Pinpoint the cell where the given text exists, returning its [x, y] midpoint coordinate. 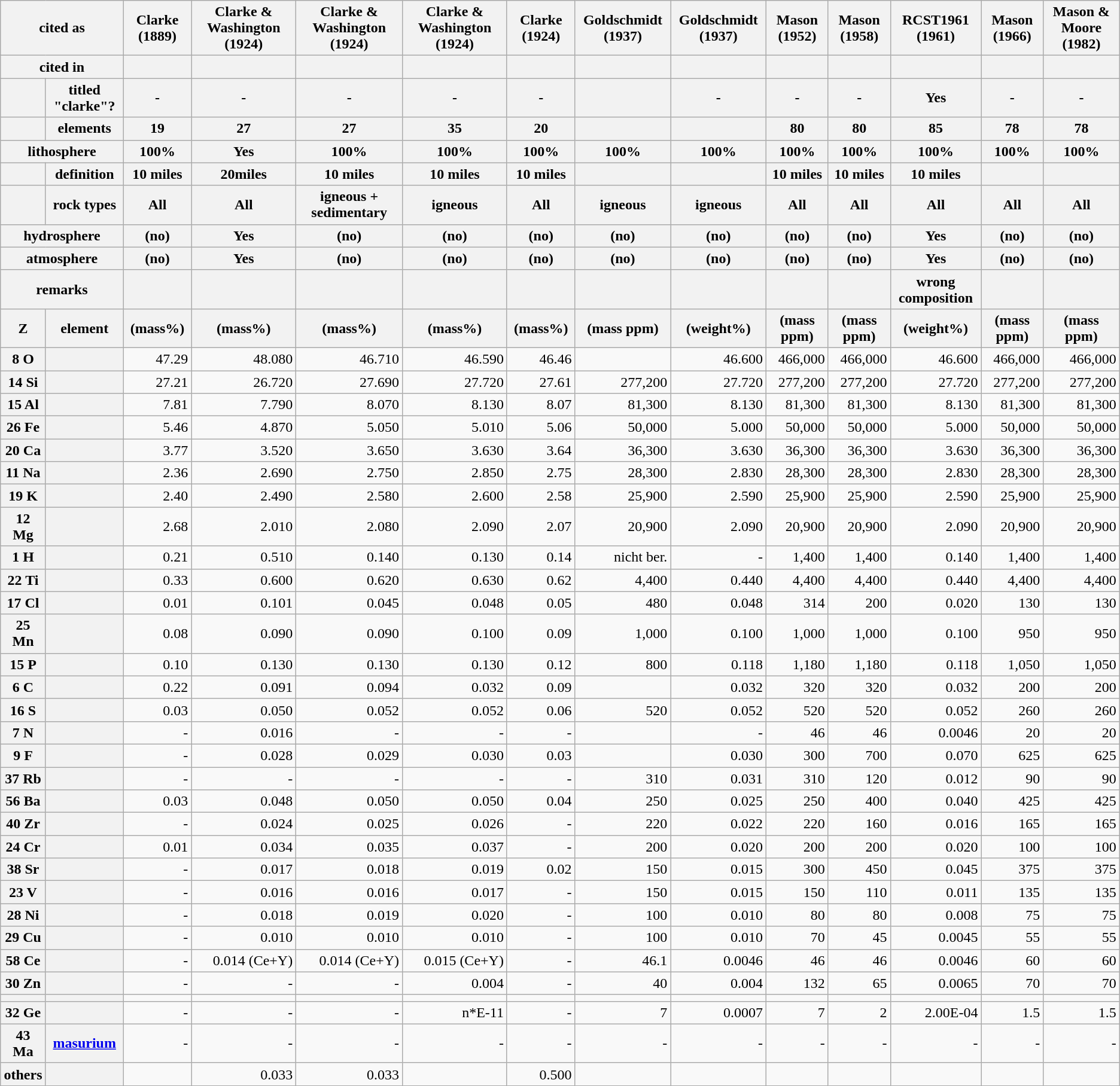
0.33 [157, 580]
2.080 [349, 526]
2.850 [455, 473]
5.46 [157, 428]
0.024 [244, 824]
0.011 [936, 892]
elements [84, 129]
8.07 [541, 405]
5.06 [541, 428]
8 O [23, 359]
30 Zn [23, 983]
0.04 [541, 801]
0.029 [349, 755]
titled "clarke"? [84, 98]
2.58 [541, 496]
37 Rb [23, 778]
0.040 [936, 801]
remarks [62, 289]
16 S [23, 710]
masurium [84, 1043]
2.010 [244, 526]
85 [936, 129]
2.600 [455, 496]
26 Fe [23, 428]
Mason (1952) [798, 28]
48.080 [244, 359]
15 Al [23, 405]
7 N [23, 733]
9 F [23, 755]
4.870 [244, 428]
160 [859, 824]
40 Zr [23, 824]
Mason (1966) [1012, 28]
0.037 [455, 847]
47.29 [157, 359]
314 [798, 603]
38 Sr [23, 870]
40 [623, 983]
1 H [23, 557]
25 Mn [23, 634]
element [84, 328]
0.015 (Ce+Y) [455, 960]
8.070 [349, 405]
450 [859, 870]
23 V [23, 892]
14 Si [23, 382]
35 [455, 129]
132 [798, 983]
45 [859, 938]
hydrosphere [62, 236]
3.650 [349, 450]
0.05 [541, 603]
0.08 [157, 634]
0.02 [541, 870]
lithosphere [62, 151]
2.36 [157, 473]
700 [859, 755]
2 [859, 1012]
480 [623, 603]
atmosphere [62, 258]
nicht ber. [623, 557]
3.77 [157, 450]
0.0065 [936, 983]
Clarke (1924) [541, 28]
0.034 [244, 847]
46.590 [455, 359]
22 Ti [23, 580]
0.026 [455, 824]
32 Ge [23, 1012]
n*E-11 [455, 1012]
0.031 [719, 778]
0.630 [455, 580]
igneous + sedimentary [349, 205]
2.75 [541, 473]
Mason & Moore (1982) [1082, 28]
19 K [23, 496]
6 C [23, 687]
wrong composition [936, 289]
0.62 [541, 580]
0.510 [244, 557]
5.010 [455, 428]
7.790 [244, 405]
definition [84, 174]
0.008 [936, 915]
2.690 [244, 473]
0.22 [157, 687]
0.091 [244, 687]
19 [157, 129]
2.07 [541, 526]
0.094 [349, 687]
46.1 [623, 960]
12 Mg [23, 526]
0.14 [541, 557]
0.022 [719, 824]
RCST1961 (1961) [936, 28]
0.12 [541, 664]
800 [623, 664]
17 Cl [23, 603]
Z [23, 328]
0.070 [936, 755]
27.21 [157, 382]
29 Cu [23, 938]
2.68 [157, 526]
cited as [62, 28]
20miles [244, 174]
11 Na [23, 473]
110 [859, 892]
400 [859, 801]
others [23, 1074]
46.46 [541, 359]
0.600 [244, 580]
Clarke (1889) [157, 28]
56 Ba [23, 801]
65 [859, 983]
15 P [23, 664]
rock types [84, 205]
3.520 [244, 450]
0.035 [349, 847]
26.720 [244, 382]
3.64 [541, 450]
0.06 [541, 710]
0.10 [157, 664]
2.490 [244, 496]
2.750 [349, 473]
cited in [62, 67]
27.61 [541, 382]
Mason (1958) [859, 28]
24 Cr [23, 847]
2.00E-04 [936, 1012]
2.580 [349, 496]
43 Ma [23, 1043]
0.500 [541, 1074]
0.0007 [719, 1012]
28 Ni [23, 915]
0.620 [349, 580]
58 Ce [23, 960]
2.40 [157, 496]
20 Ca [23, 450]
27.690 [349, 382]
0.101 [244, 603]
0.028 [244, 755]
0.21 [157, 557]
7.81 [157, 405]
5.050 [349, 428]
46.710 [349, 359]
120 [859, 778]
0.012 [936, 778]
0.0045 [936, 938]
